Determine the [x, y] coordinate at the center of the cell enclosing the given text.  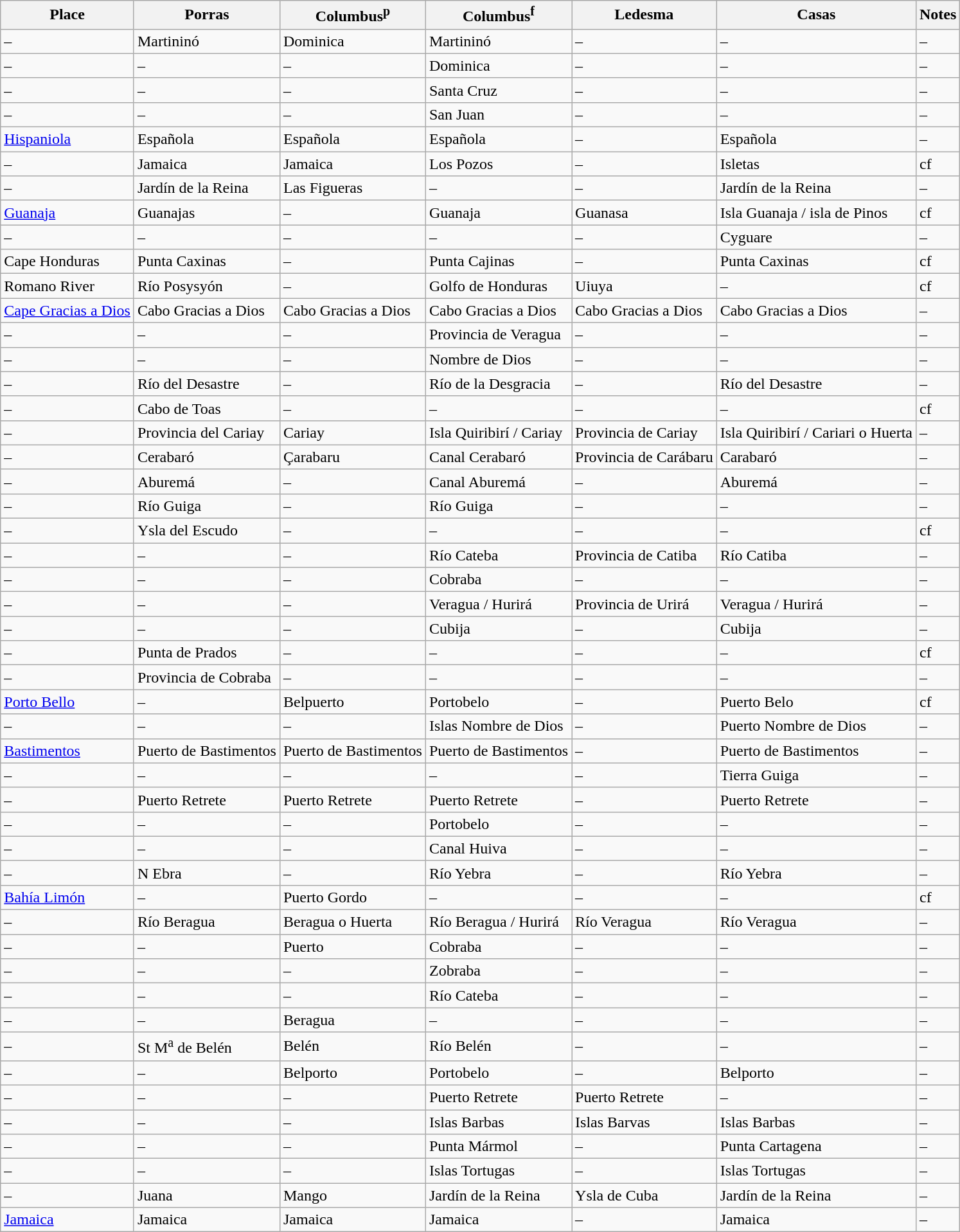
Hispaniola [67, 139]
Juana [207, 1195]
San Juan [499, 114]
Cariay [352, 433]
Puerto Belo [816, 702]
Guanajas [207, 213]
Isla Quiribirí / Cariay [499, 433]
Porto Bello [67, 702]
Çarabaru [352, 457]
Carabaró [816, 457]
Puerto Nombre de Dios [816, 726]
Belén [352, 1046]
Río Catiba [816, 555]
Isletas [816, 164]
Río Posysyón [207, 286]
Canal Cerabaró [499, 457]
Guanasa [644, 213]
Río de la Desgracia [499, 384]
Canal Huiva [499, 848]
Cape Gracias a Dios [67, 310]
Las Figueras [352, 188]
Provincia de Urirá [644, 604]
Place [67, 15]
Golfo de Honduras [499, 286]
St Ma de Belén [207, 1046]
Isla Guanaja / isla de Pinos [816, 213]
Islas Barvas [644, 1122]
Porras [207, 15]
Bastimentos [67, 751]
Ysla del Escudo [207, 531]
Puerto [352, 947]
Punta Cajinas [499, 262]
Punta Cartagena [816, 1147]
Isla Quiribirí / Cariari o Huerta [816, 433]
Provincia de Cariay [644, 433]
Beragua [352, 1020]
Puerto Gordo [352, 897]
Uiuya [644, 286]
Punta de Prados [207, 653]
Provincia de Cobraba [207, 677]
Ysla de Cuba [644, 1195]
Provincia de Carábaru [644, 457]
Belpuerto [352, 702]
Cape Honduras [67, 262]
Río Beragua / Hurirá [499, 922]
Columbusp [352, 15]
Columbusf [499, 15]
Provincia de Catiba [644, 555]
Zobraba [499, 971]
Los Pozos [499, 164]
Provincia de Veragua [499, 335]
Santa Cruz [499, 90]
Nombre de Dios [499, 359]
Romano River [67, 286]
Punta Mármol [499, 1147]
Beragua o Huerta [352, 922]
Tierra Guiga [816, 775]
Bahía Limón [67, 897]
Ledesma [644, 15]
Casas [816, 15]
Mango [352, 1195]
Cyguare [816, 237]
Cerabaró [207, 457]
N Ebra [207, 873]
Provincia del Cariay [207, 433]
Río Beragua [207, 922]
Notes [938, 15]
Río Belén [499, 1046]
Cabo de Toas [207, 408]
Islas Nombre de Dios [499, 726]
Canal Aburemá [499, 481]
